Identify which cell holds the provided text, then report its (x, y) central coordinate. 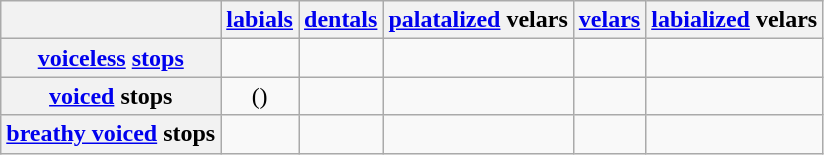
voiced stops (111, 96)
labials (260, 20)
voiceless stops (111, 58)
velars (609, 20)
labialized velars (734, 20)
dentals (340, 20)
breathy voiced stops (111, 134)
() (260, 96)
palatalized velars (478, 20)
